Locate the cell with the specified text and output its [x, y] center coordinate. 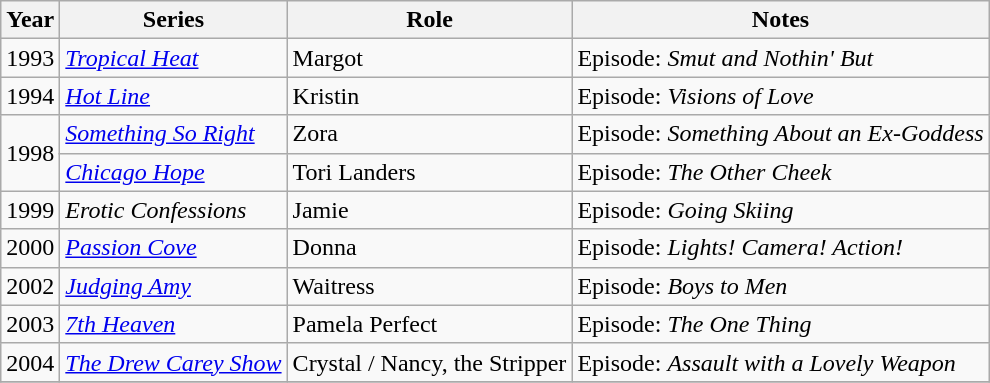
Jamie [430, 210]
Episode: The One Thing [780, 324]
Episode: Smut and Nothin' But [780, 58]
Erotic Confessions [174, 210]
The Drew Carey Show [174, 362]
Role [430, 20]
Something So Right [174, 134]
Episode: Visions of Love [780, 96]
1993 [30, 58]
Zora [430, 134]
2004 [30, 362]
Year [30, 20]
Episode: The Other Cheek [780, 172]
Donna [430, 248]
Series [174, 20]
Episode: Something About an Ex-Goddess [780, 134]
Episode: Assault with a Lovely Weapon [780, 362]
2002 [30, 286]
Pamela Perfect [430, 324]
Notes [780, 20]
1994 [30, 96]
Kristin [430, 96]
Hot Line [174, 96]
1998 [30, 153]
Waitress [430, 286]
Tropical Heat [174, 58]
Judging Amy [174, 286]
Episode: Lights! Camera! Action! [780, 248]
2003 [30, 324]
Chicago Hope [174, 172]
Episode: Going Skiing [780, 210]
2000 [30, 248]
Passion Cove [174, 248]
7th Heaven [174, 324]
Margot [430, 58]
1999 [30, 210]
Crystal / Nancy, the Stripper [430, 362]
Episode: Boys to Men [780, 286]
Tori Landers [430, 172]
